Search for the cell housing the specified text and yield its (x, y) center coordinate. 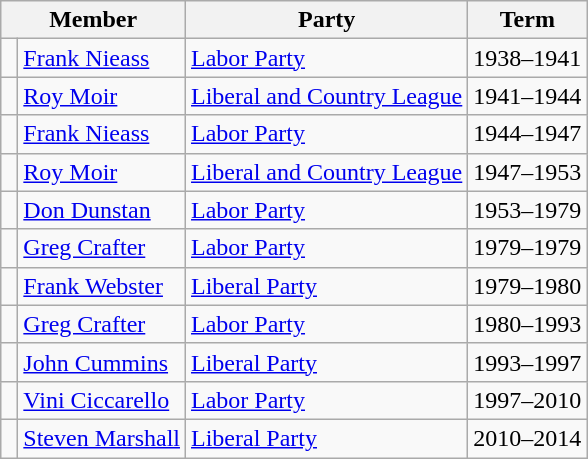
1979–1979 (528, 248)
1980–1993 (528, 324)
1938–1941 (528, 58)
1941–1944 (528, 96)
1947–1953 (528, 172)
1997–2010 (528, 400)
1953–1979 (528, 210)
2010–2014 (528, 438)
1979–1980 (528, 286)
Steven Marshall (102, 438)
Party (327, 20)
Vini Ciccarello (102, 400)
1993–1997 (528, 362)
Term (528, 20)
Member (94, 20)
Don Dunstan (102, 210)
Frank Webster (102, 286)
John Cummins (102, 362)
1944–1947 (528, 134)
